Scan for the cell matching the given text and deliver its [x, y] coordinate at center. 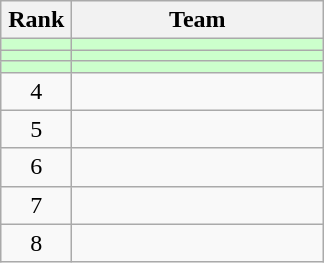
6 [36, 167]
5 [36, 129]
Rank [36, 20]
7 [36, 205]
Team [198, 20]
4 [36, 91]
8 [36, 243]
